Determine the (X, Y) coordinate at the center of the cell enclosing the given text.  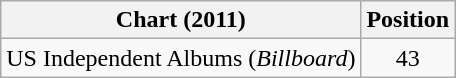
Position (408, 20)
Chart (2011) (181, 20)
US Independent Albums (Billboard) (181, 58)
43 (408, 58)
